Determine the [x, y] coordinate at the center of the cell enclosing the given text.  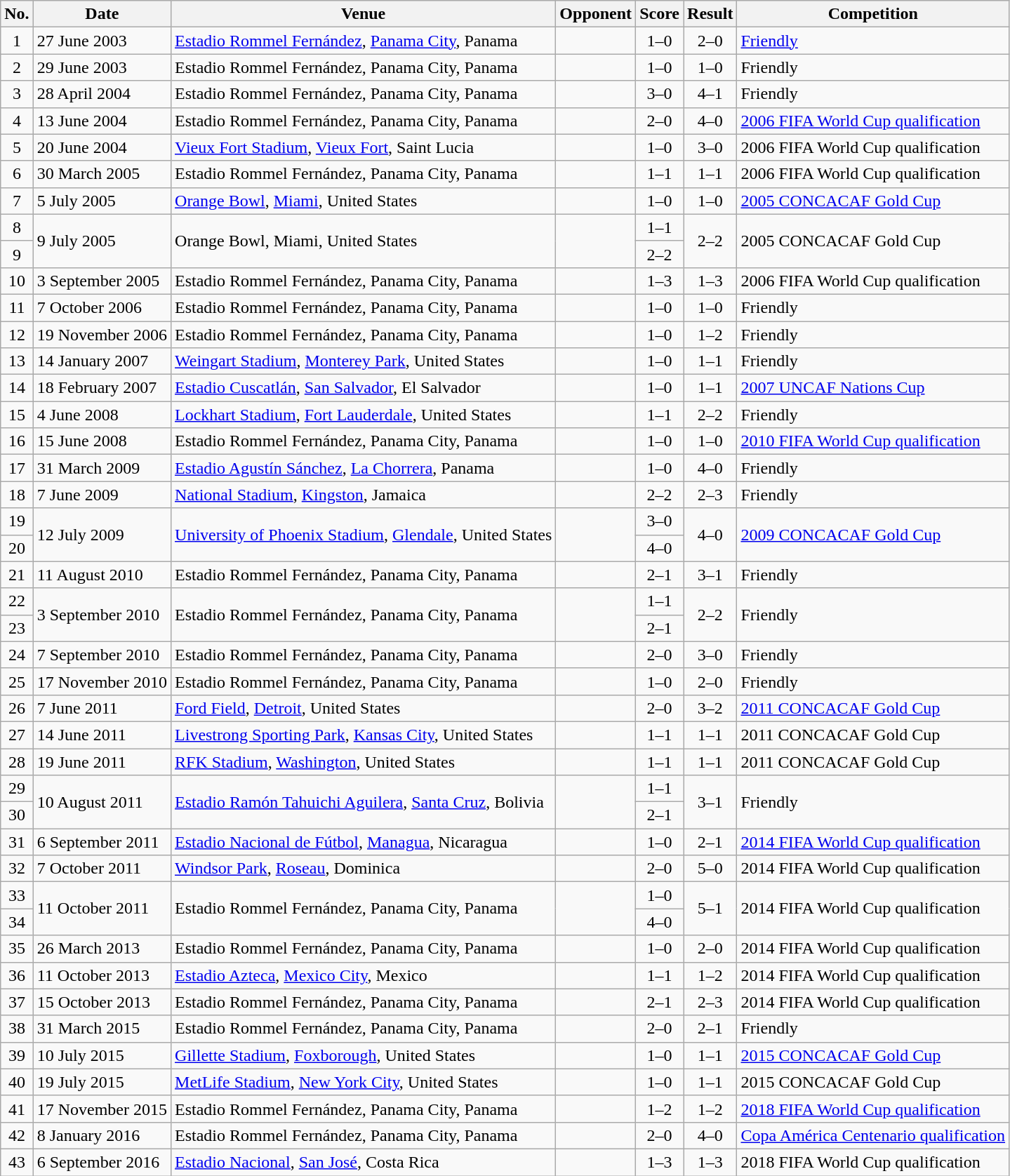
Lockhart Stadium, Fort Lauderdale, United States [364, 415]
12 [17, 335]
24 [17, 655]
31 March 2009 [102, 468]
22 [17, 601]
20 [17, 548]
11 October 2011 [102, 909]
28 [17, 761]
13 June 2004 [102, 121]
17 [17, 468]
6 September 2011 [102, 842]
9 [17, 254]
14 June 2011 [102, 735]
10 August 2011 [102, 802]
35 [17, 949]
6 September 2016 [102, 1162]
15 June 2008 [102, 441]
15 October 2013 [102, 1002]
Estadio Nacional de Fútbol, Managua, Nicaragua [364, 842]
Opponent [596, 14]
2009 CONCACAF Gold Cup [873, 535]
Estadio Azteca, Mexico City, Mexico [364, 975]
27 June 2003 [102, 41]
5–1 [710, 909]
Venue [364, 14]
University of Phoenix Stadium, Glendale, United States [364, 535]
37 [17, 1002]
2007 UNCAF Nations Cup [873, 388]
34 [17, 922]
Competition [873, 14]
31 March 2015 [102, 1029]
3 September 2010 [102, 615]
7 June 2011 [102, 708]
5 July 2005 [102, 201]
41 [17, 1109]
15 [17, 415]
Weingart Stadium, Monterey Park, United States [364, 361]
11 October 2013 [102, 975]
Estadio Agustín Sánchez, La Chorrera, Panama [364, 468]
2 [17, 67]
31 [17, 842]
10 [17, 281]
17 November 2010 [102, 681]
14 [17, 388]
13 [17, 361]
19 June 2011 [102, 761]
11 August 2010 [102, 575]
43 [17, 1162]
8 [17, 227]
9 July 2005 [102, 241]
7 October 2011 [102, 869]
21 [17, 575]
1 [17, 41]
11 [17, 307]
7 June 2009 [102, 495]
36 [17, 975]
30 [17, 815]
26 March 2013 [102, 949]
23 [17, 628]
8 January 2016 [102, 1135]
28 April 2004 [102, 94]
18 February 2007 [102, 388]
12 July 2009 [102, 535]
3–2 [710, 708]
39 [17, 1055]
42 [17, 1135]
16 [17, 441]
5 [17, 147]
30 March 2005 [102, 174]
20 June 2004 [102, 147]
25 [17, 681]
Vieux Fort Stadium, Vieux Fort, Saint Lucia [364, 147]
RFK Stadium, Washington, United States [364, 761]
40 [17, 1082]
National Stadium, Kingston, Jamaica [364, 495]
26 [17, 708]
Estadio Cuscatlán, San Salvador, El Salvador [364, 388]
Date [102, 14]
19 November 2006 [102, 335]
7 October 2006 [102, 307]
32 [17, 869]
18 [17, 495]
Copa América Centenario qualification [873, 1135]
19 July 2015 [102, 1082]
Estadio Ramón Tahuichi Aguilera, Santa Cruz, Bolivia [364, 802]
Estadio Nacional, San José, Costa Rica [364, 1162]
29 [17, 789]
5–0 [710, 869]
No. [17, 14]
10 July 2015 [102, 1055]
4 June 2008 [102, 415]
14 January 2007 [102, 361]
Livestrong Sporting Park, Kansas City, United States [364, 735]
MetLife Stadium, New York City, United States [364, 1082]
3 September 2005 [102, 281]
27 [17, 735]
Windsor Park, Roseau, Dominica [364, 869]
6 [17, 174]
17 November 2015 [102, 1109]
3 [17, 94]
33 [17, 895]
4 [17, 121]
Score [660, 14]
Gillette Stadium, Foxborough, United States [364, 1055]
19 [17, 521]
7 September 2010 [102, 655]
2010 FIFA World Cup qualification [873, 441]
38 [17, 1029]
Ford Field, Detroit, United States [364, 708]
7 [17, 201]
4–1 [710, 94]
Result [710, 14]
29 June 2003 [102, 67]
